Locate the cell with the specified text and output its (x, y) center coordinate. 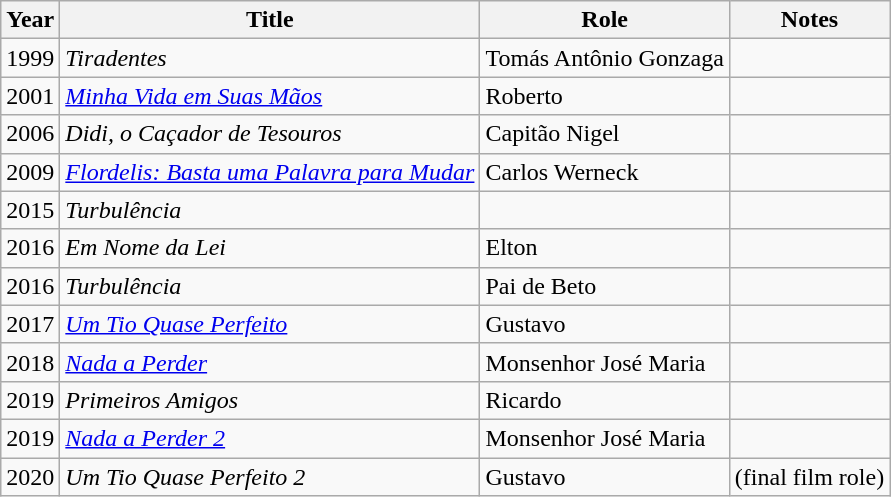
2006 (30, 134)
2018 (30, 362)
Role (604, 20)
Tomás Antônio Gonzaga (604, 58)
Nada a Perder (270, 362)
Primeiros Amigos (270, 400)
Elton (604, 248)
Roberto (604, 96)
2015 (30, 210)
Title (270, 20)
Em Nome da Lei (270, 248)
Didi, o Caçador de Tesouros (270, 134)
2020 (30, 477)
Minha Vida em Suas Mãos (270, 96)
Pai de Beto (604, 286)
Capitão Nigel (604, 134)
Ricardo (604, 400)
Carlos Werneck (604, 172)
Year (30, 20)
Nada a Perder 2 (270, 438)
Um Tio Quase Perfeito 2 (270, 477)
Notes (809, 20)
Um Tio Quase Perfeito (270, 324)
Tiradentes (270, 58)
2009 (30, 172)
2017 (30, 324)
2001 (30, 96)
Flordelis: Basta uma Palavra para Mudar (270, 172)
1999 (30, 58)
(final film role) (809, 477)
